Search for the cell housing the specified text and yield its [X, Y] center coordinate. 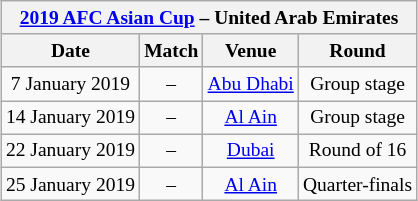
7 January 2019 [70, 84]
Date [70, 50]
Match [172, 50]
Venue [250, 50]
Dubai [250, 150]
14 January 2019 [70, 118]
Round of 16 [357, 150]
25 January 2019 [70, 184]
Abu Dhabi [250, 84]
22 January 2019 [70, 150]
Quarter-finals [357, 184]
Round [357, 50]
2019 AFC Asian Cup – United Arab Emirates [208, 18]
